Return the [x, y] coordinate for the center point of the cell that contains the specified text.  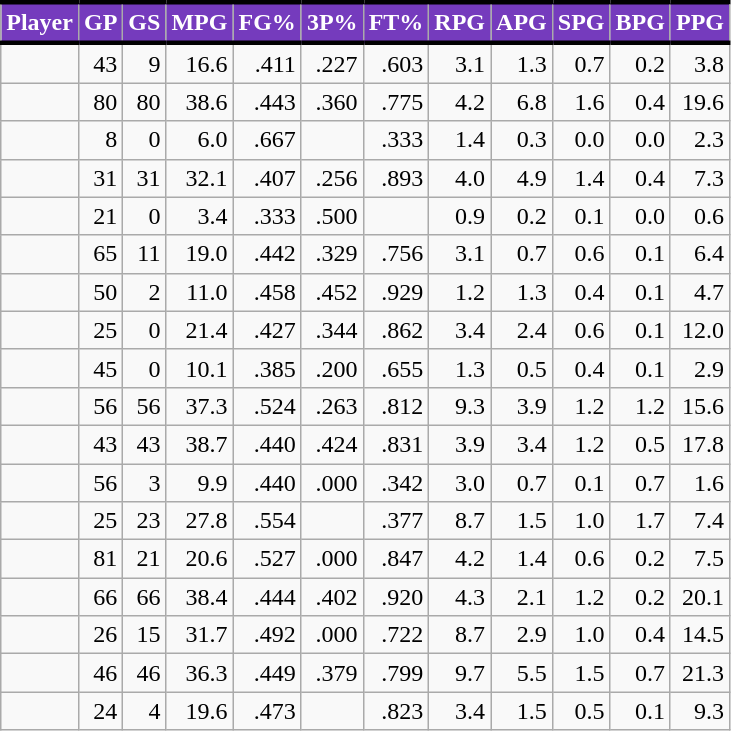
4.0 [460, 178]
.847 [396, 559]
3.0 [460, 483]
15.6 [700, 406]
.492 [267, 635]
.256 [332, 178]
5.5 [522, 673]
3P% [332, 22]
.527 [267, 559]
81 [100, 559]
.500 [332, 216]
.862 [396, 330]
.427 [267, 330]
27.8 [200, 521]
10.1 [200, 368]
65 [100, 254]
6.4 [700, 254]
Player [40, 22]
23 [144, 521]
.200 [332, 368]
.342 [396, 483]
.667 [267, 140]
APG [522, 22]
.407 [267, 178]
4.9 [522, 178]
17.8 [700, 444]
38.7 [200, 444]
GS [144, 22]
7.4 [700, 521]
.411 [267, 63]
2.4 [522, 330]
.473 [267, 711]
.424 [332, 444]
21.3 [700, 673]
RPG [460, 22]
0.9 [460, 216]
.775 [396, 102]
.554 [267, 521]
.920 [396, 597]
.823 [396, 711]
21.4 [200, 330]
7.3 [700, 178]
.722 [396, 635]
4 [144, 711]
MPG [200, 22]
.385 [267, 368]
11 [144, 254]
BPG [640, 22]
0.3 [522, 140]
.443 [267, 102]
.329 [332, 254]
.655 [396, 368]
8 [100, 140]
15 [144, 635]
.756 [396, 254]
.444 [267, 597]
.379 [332, 673]
24 [100, 711]
3 [144, 483]
SPG [581, 22]
38.4 [200, 597]
16.6 [200, 63]
36.3 [200, 673]
.452 [332, 292]
11.0 [200, 292]
20.6 [200, 559]
.344 [332, 330]
FT% [396, 22]
6.8 [522, 102]
.227 [332, 63]
50 [100, 292]
20.1 [700, 597]
.603 [396, 63]
12.0 [700, 330]
FG% [267, 22]
.377 [396, 521]
19.0 [200, 254]
45 [100, 368]
38.6 [200, 102]
.812 [396, 406]
1.7 [640, 521]
.524 [267, 406]
.929 [396, 292]
7.5 [700, 559]
32.1 [200, 178]
9 [144, 63]
PPG [700, 22]
9.7 [460, 673]
9.9 [200, 483]
26 [100, 635]
.893 [396, 178]
.263 [332, 406]
31.7 [200, 635]
.402 [332, 597]
37.3 [200, 406]
.799 [396, 673]
3.8 [700, 63]
GP [100, 22]
.458 [267, 292]
4.7 [700, 292]
.449 [267, 673]
6.0 [200, 140]
.442 [267, 254]
14.5 [700, 635]
2.1 [522, 597]
4.3 [460, 597]
.360 [332, 102]
2.3 [700, 140]
.831 [396, 444]
2 [144, 292]
